Return [X, Y] of the center of cell containing provided text 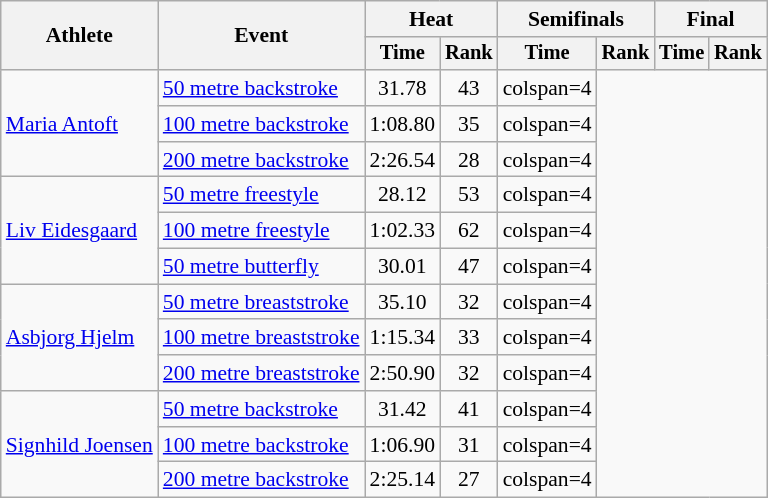
35 [469, 124]
47 [469, 267]
100 metre freestyle [262, 231]
Liv Eidesgaard [80, 230]
1:08.80 [402, 124]
Signhild Joensen [80, 444]
31.42 [402, 409]
100 metre breaststroke [262, 338]
1:02.33 [402, 231]
Semifinals [576, 19]
Heat [432, 19]
27 [469, 480]
1:06.90 [402, 445]
28.12 [402, 195]
43 [469, 88]
31.78 [402, 88]
50 metre freestyle [262, 195]
2:26.54 [402, 160]
53 [469, 195]
50 metre breaststroke [262, 302]
Maria Antoft [80, 124]
31 [469, 445]
35.10 [402, 302]
50 metre butterfly [262, 267]
Event [262, 36]
33 [469, 338]
Asbjorg Hjelm [80, 338]
200 metre breaststroke [262, 373]
62 [469, 231]
Final [710, 19]
Athlete [80, 36]
2:25.14 [402, 480]
41 [469, 409]
30.01 [402, 267]
28 [469, 160]
2:50.90 [402, 373]
1:15.34 [402, 338]
